Find where the given text appears and provide that cell's center as (x, y) coordinate. 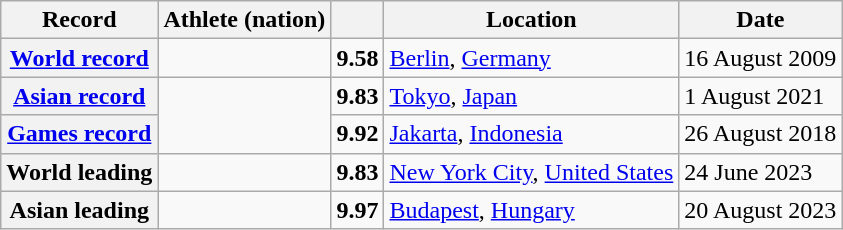
Date (760, 20)
New York City, United States (532, 172)
Asian leading (80, 210)
Record (80, 20)
Tokyo, Japan (532, 96)
Location (532, 20)
20 August 2023 (760, 210)
9.92 (358, 134)
24 June 2023 (760, 172)
Athlete (nation) (244, 20)
Asian record (80, 96)
1 August 2021 (760, 96)
Berlin, Germany (532, 58)
16 August 2009 (760, 58)
Budapest, Hungary (532, 210)
World record (80, 58)
Jakarta, Indonesia (532, 134)
9.58 (358, 58)
Games record (80, 134)
9.97 (358, 210)
World leading (80, 172)
26 August 2018 (760, 134)
